Detect which cell encompasses the target text, then output its (x, y) center coordinate. 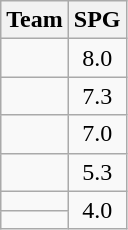
8.0 (97, 58)
5.3 (97, 172)
Team (35, 20)
7.3 (97, 96)
7.0 (97, 134)
SPG (97, 20)
4.0 (97, 210)
